Scan for the cell matching the given text and deliver its [X, Y] coordinate at center. 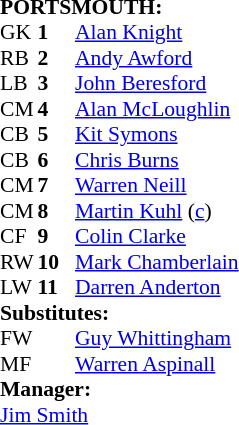
2 [57, 58]
9 [57, 237]
3 [57, 83]
8 [57, 211]
MF [19, 364]
LW [19, 287]
1 [57, 33]
10 [57, 262]
11 [57, 287]
CF [19, 237]
RB [19, 58]
5 [57, 135]
GK [19, 33]
LB [19, 83]
7 [57, 185]
RW [19, 262]
4 [57, 109]
FW [19, 339]
6 [57, 160]
